Determine the [X, Y] coordinate at the center of the cell enclosing the given text.  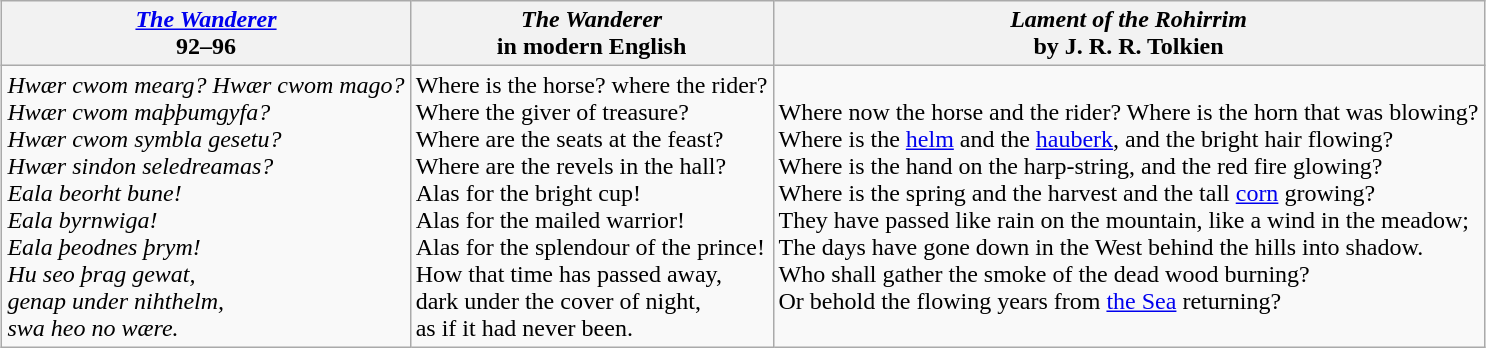
The Wandererin modern English [592, 34]
Lament of the Rohirrimby J. R. R. Tolkien [1128, 34]
The Wanderer92–96 [206, 34]
